From the cell containing the given text, extract its center point as [x, y] coordinate. 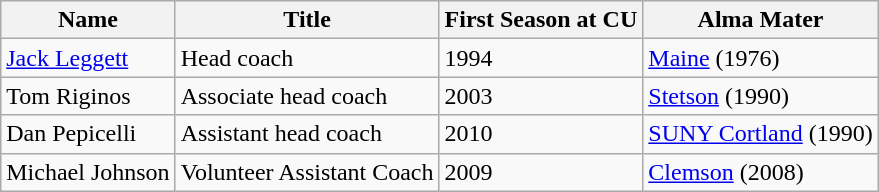
Stetson (1990) [761, 96]
Name [88, 20]
First Season at CU [541, 20]
SUNY Cortland (1990) [761, 134]
2009 [541, 172]
Alma Mater [761, 20]
Associate head coach [307, 96]
Maine (1976) [761, 58]
Volunteer Assistant Coach [307, 172]
Tom Riginos [88, 96]
2003 [541, 96]
Dan Pepicelli [88, 134]
Jack Leggett [88, 58]
Title [307, 20]
Head coach [307, 58]
Clemson (2008) [761, 172]
Assistant head coach [307, 134]
Michael Johnson [88, 172]
2010 [541, 134]
1994 [541, 58]
